Output the (X, Y) coordinate of the center of the cell containing the given text.  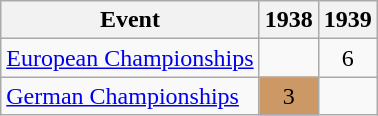
6 (348, 58)
1938 (288, 20)
Event (130, 20)
European Championships (130, 58)
German Championships (130, 96)
1939 (348, 20)
3 (288, 96)
